Scan for the cell matching the given text and deliver its (x, y) coordinate at center. 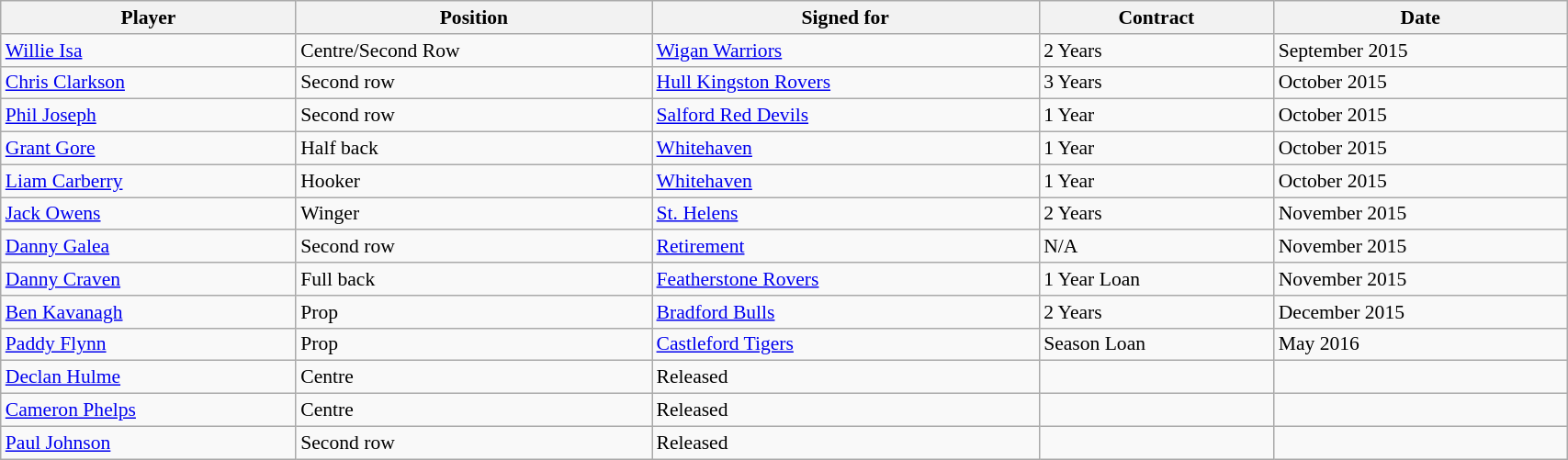
Danny Galea (149, 247)
Grant Gore (149, 149)
Paddy Flynn (149, 344)
Season Loan (1156, 344)
Chris Clarkson (149, 83)
N/A (1156, 247)
Cameron Phelps (149, 410)
Phil Joseph (149, 116)
Salford Red Devils (846, 116)
Bradford Bulls (846, 312)
Position (474, 17)
Hull Kingston Rovers (846, 83)
3 Years (1156, 83)
Castleford Tigers (846, 344)
Ben Kavanagh (149, 312)
St. Helens (846, 214)
Featherstone Rovers (846, 279)
Contract (1156, 17)
Liam Carberry (149, 181)
Jack Owens (149, 214)
Player (149, 17)
Full back (474, 279)
May 2016 (1420, 344)
1 Year Loan (1156, 279)
Date (1420, 17)
Centre/Second Row (474, 50)
Half back (474, 149)
Willie Isa (149, 50)
Hooker (474, 181)
Danny Craven (149, 279)
Retirement (846, 247)
Declan Hulme (149, 377)
September 2015 (1420, 50)
Wigan Warriors (846, 50)
Paul Johnson (149, 443)
Signed for (846, 17)
Winger (474, 214)
December 2015 (1420, 312)
